For the text-containing cell, return its midpoint in [X, Y] coordinate format. 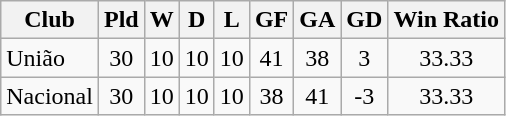
GD [364, 20]
L [232, 20]
GA [318, 20]
3 [364, 58]
Club [50, 20]
-3 [364, 96]
Nacional [50, 96]
Win Ratio [446, 20]
Pld [121, 20]
GF [271, 20]
D [196, 20]
W [162, 20]
União [50, 58]
